For the text-containing cell, return its midpoint in (X, Y) coordinate format. 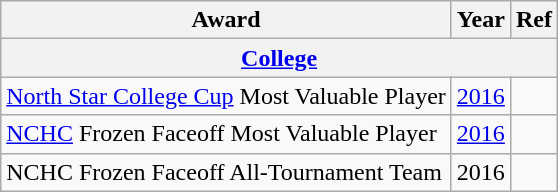
NCHC Frozen Faceoff All-Tournament Team (226, 172)
College (280, 58)
Award (226, 20)
North Star College Cup Most Valuable Player (226, 96)
Year (480, 20)
Ref (534, 20)
NCHC Frozen Faceoff Most Valuable Player (226, 134)
